Capture the cell that displays the provided text and extract its (X, Y) central coordinate. 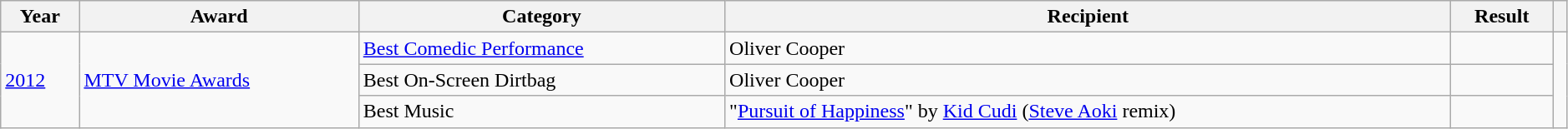
Recipient (1088, 17)
Result (1502, 17)
"Pursuit of Happiness" by Kid Cudi (Steve Aoki remix) (1088, 112)
Best Music (541, 112)
Best On-Screen Dirtbag (541, 80)
Best Comedic Performance (541, 48)
MTV Movie Awards (219, 80)
Award (219, 17)
Category (541, 17)
Year (40, 17)
2012 (40, 80)
